Return (x, y) of the center of cell containing provided text 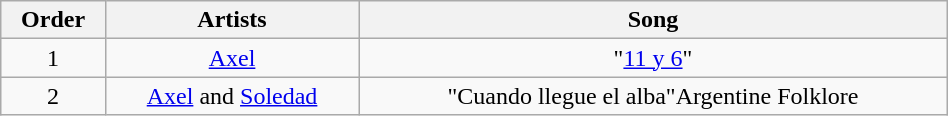
1 (54, 58)
Artists (232, 20)
2 (54, 96)
"11 y 6" (654, 58)
Axel (232, 58)
"Cuando llegue el alba"Argentine Folklore (654, 96)
Axel and Soledad (232, 96)
Song (654, 20)
Order (54, 20)
